From the cell containing the given text, extract its center point as (x, y) coordinate. 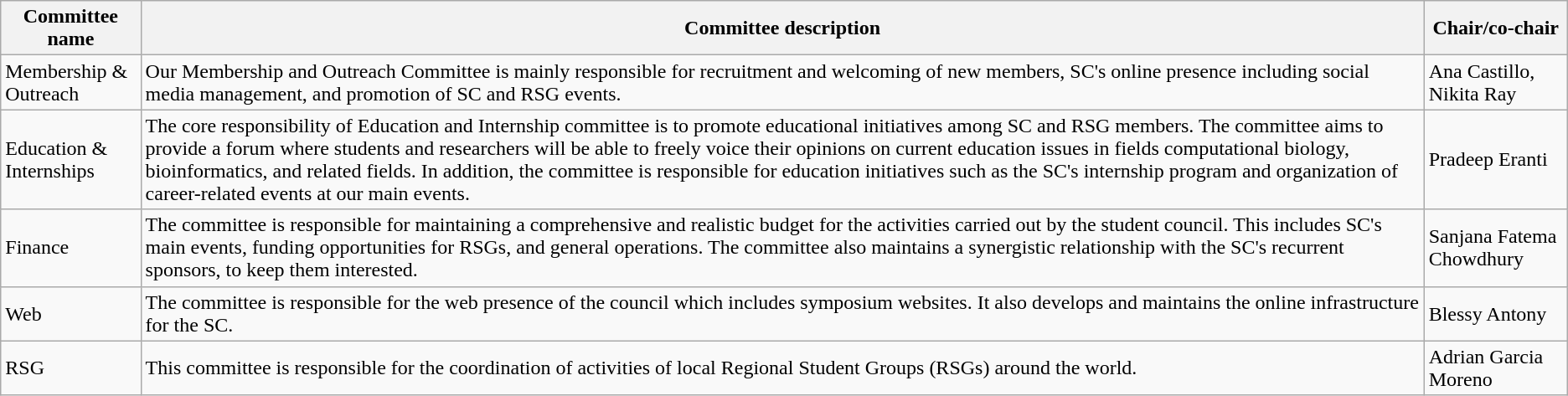
Sanjana Fatema Chowdhury (1496, 248)
Adrian Garcia Moreno (1496, 368)
Web (70, 313)
RSG (70, 368)
Blessy Antony (1496, 313)
Committee description (782, 28)
Membership & Outreach (70, 82)
Ana Castillo, Nikita Ray (1496, 82)
Committee name (70, 28)
This committee is responsible for the coordination of activities of local Regional Student Groups (RSGs) around the world. (782, 368)
Finance (70, 248)
Chair/co-chair (1496, 28)
Education & Internships (70, 159)
Pradeep Eranti (1496, 159)
